Output the (x, y) coordinate of the center of the cell containing the given text.  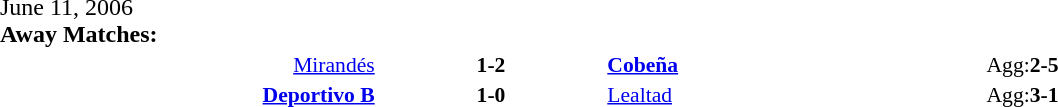
1-2 (492, 64)
Cobeña (795, 64)
